Provide the [x, y] coordinate of the cell's center where the given text is located.  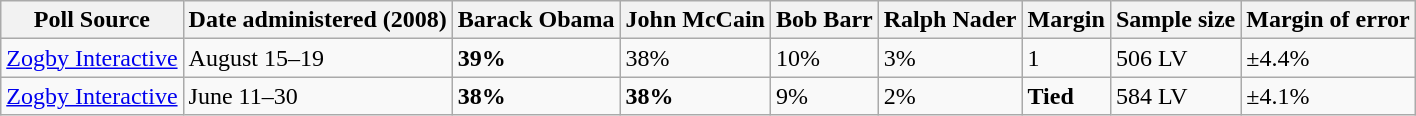
Poll Source [92, 20]
Bob Barr [824, 20]
2% [950, 96]
±4.1% [1328, 96]
John McCain [695, 20]
10% [824, 58]
August 15–19 [318, 58]
June 11–30 [318, 96]
Barack Obama [536, 20]
Margin [1066, 20]
Date administered (2008) [318, 20]
Sample size [1175, 20]
39% [536, 58]
3% [950, 58]
Ralph Nader [950, 20]
1 [1066, 58]
506 LV [1175, 58]
Margin of error [1328, 20]
Tied [1066, 96]
±4.4% [1328, 58]
9% [824, 96]
584 LV [1175, 96]
